Provide the [x, y] coordinate of the cell's center where the given text is located.  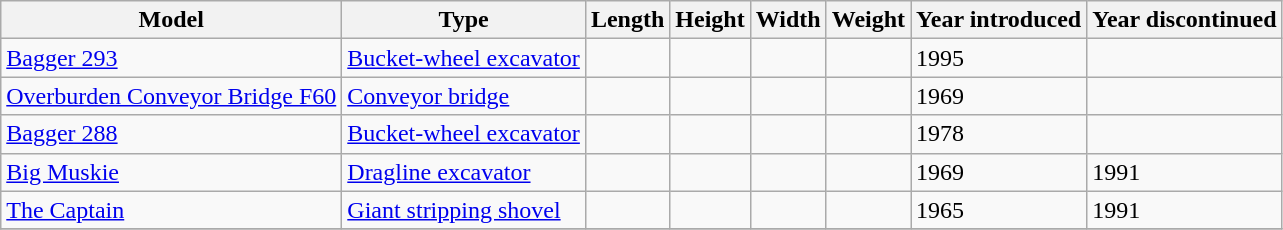
The Captain [172, 210]
1978 [999, 134]
Width [788, 20]
Dragline excavator [464, 172]
Length [627, 20]
Type [464, 20]
Year introduced [999, 20]
Overburden Conveyor Bridge F60 [172, 96]
Year discontinued [1184, 20]
Giant stripping shovel [464, 210]
Bagger 288 [172, 134]
1965 [999, 210]
Weight [868, 20]
Height [710, 20]
Big Muskie [172, 172]
Bagger 293 [172, 58]
Conveyor bridge [464, 96]
Model [172, 20]
1995 [999, 58]
